Extract the [x, y] coordinate from the center of the cell holding the provided text.  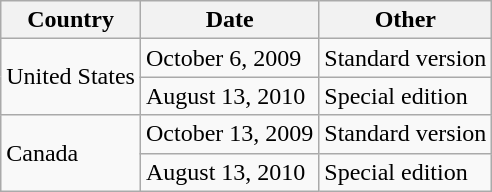
United States [71, 77]
Other [406, 20]
Canada [71, 153]
Date [229, 20]
October 6, 2009 [229, 58]
Country [71, 20]
October 13, 2009 [229, 134]
